Pinpoint the cell where the given text exists, returning its [x, y] midpoint coordinate. 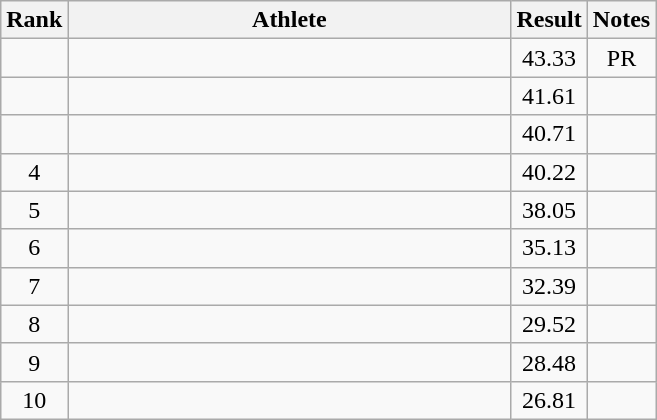
PR [621, 58]
43.33 [549, 58]
Athlete [290, 20]
40.22 [549, 172]
29.52 [549, 324]
35.13 [549, 248]
28.48 [549, 362]
8 [34, 324]
Result [549, 20]
Notes [621, 20]
6 [34, 248]
41.61 [549, 96]
9 [34, 362]
4 [34, 172]
10 [34, 400]
5 [34, 210]
40.71 [549, 134]
26.81 [549, 400]
38.05 [549, 210]
Rank [34, 20]
32.39 [549, 286]
7 [34, 286]
